Scan for the cell matching the given text and deliver its (x, y) coordinate at center. 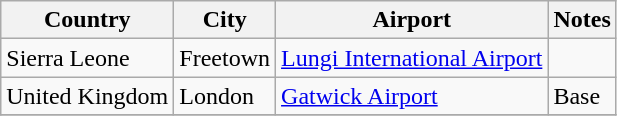
Airport (412, 20)
Sierra Leone (88, 58)
United Kingdom (88, 96)
City (225, 20)
Freetown (225, 58)
Gatwick Airport (412, 96)
Lungi International Airport (412, 58)
Notes (582, 20)
Base (582, 96)
London (225, 96)
Country (88, 20)
